Scan for the cell matching the given text and deliver its (x, y) coordinate at center. 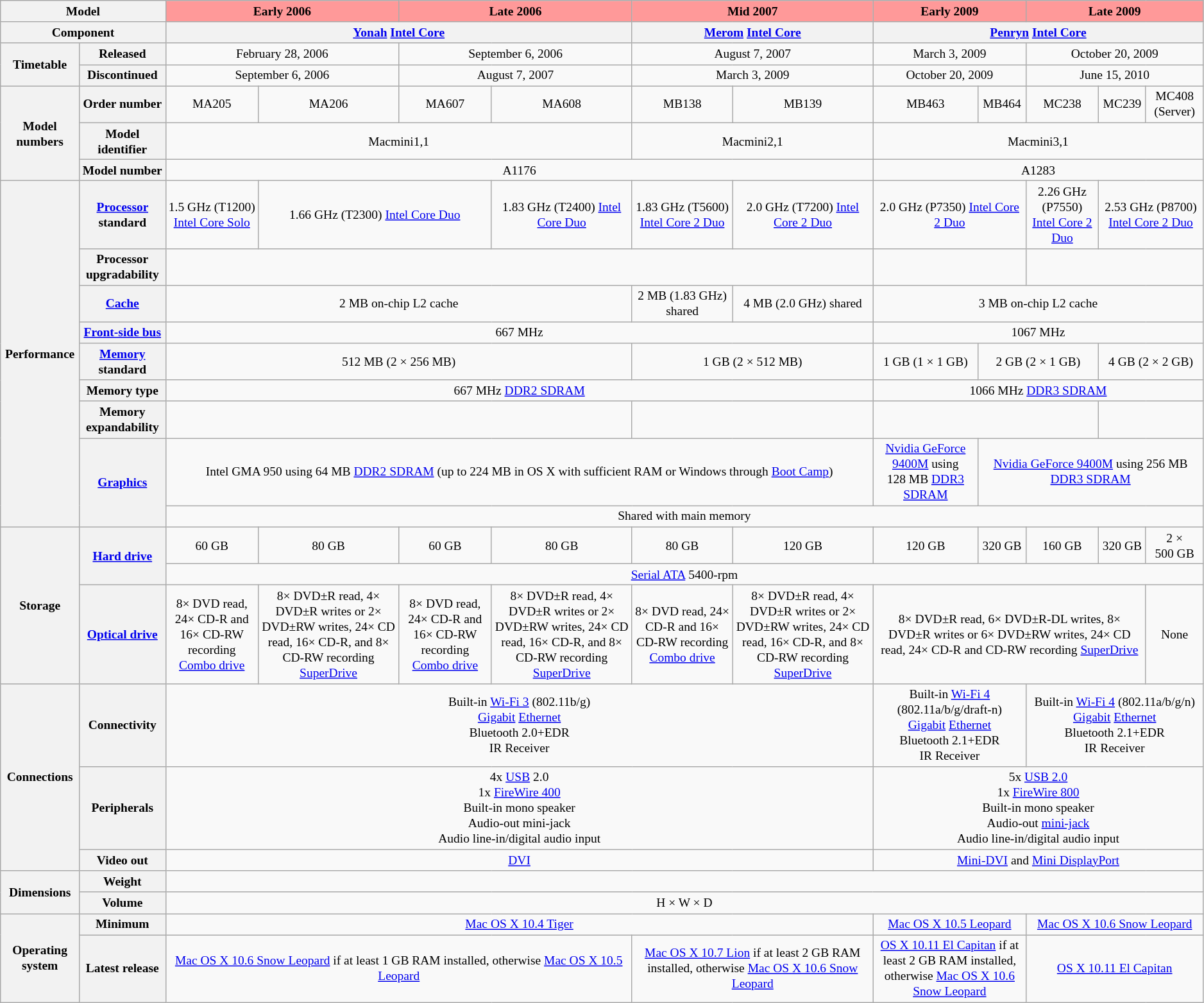
Built-in Wi-Fi 4 (802.11a/b/g/n)Gigabit EthernetBluetooth 2.1+EDRIR Receiver (1115, 725)
H × W × D (684, 902)
512 MB (2 × 256 MB) (399, 362)
Connections (40, 777)
MC408 (Server) (1174, 104)
Memory standard (122, 362)
2.53 GHz (P8700) Intel Core 2 Duo (1151, 214)
Processor upgradability (122, 267)
2 × 500 GB (1174, 545)
Front-side bus (122, 332)
MA607 (445, 104)
Hard drive (122, 556)
Penryn Intel Core (1038, 32)
4 MB (2.0 GHz) shared (803, 303)
OS X 10.11 El Capitan if at least 2 GB RAM installed, otherwise Mac OS X 10.6 Snow Leopard (949, 969)
1 GB (1 × 1 GB) (925, 362)
DVI (520, 860)
8× DVD±R read, 6× DVD±R-DL writes, 8× DVD±R writes or 6× DVD±RW writes, 24× CD read, 24× CD-R and CD-RW recording SuperDrive (1010, 634)
1067 MHz (1038, 332)
None (1174, 634)
1 GB (2 × 512 MB) (752, 362)
MC238 (1062, 104)
667 MHz (520, 332)
Mac OS X 10.6 Snow Leopard (1115, 924)
Nvidia GeForce 9400M using 128 MB DDR3 SDRAM (925, 472)
4x USB 2.01x FireWire 400Built-in mono speakerAudio-out mini-jackAudio line-in/digital audio input (520, 807)
1.83 GHz (T2400) Intel Core Duo (562, 214)
Built-in Wi-Fi 3 (802.11b/g)Gigabit EthernetBluetooth 2.0+EDRIR Receiver (520, 725)
Model (83, 12)
February 28, 2006 (282, 54)
Model numbers (40, 133)
5x USB 2.01x FireWire 800Built-in mono speakerAudio-out mini-jackAudio line-in/digital audio input (1038, 807)
Latest release (122, 969)
1.5 GHz (T1200) Intel Core Solo (212, 214)
Connectivity (122, 725)
A1283 (1038, 169)
MB138 (683, 104)
160 GB (1062, 545)
Nvidia GeForce 9400M using 256 MB DDR3 SDRAM (1090, 472)
OS X 10.11 El Capitan (1115, 969)
4 GB (2 × 2 GB) (1151, 362)
Late 2006 (516, 12)
Serial ATA 5400-rpm (684, 575)
Mac OS X 10.4 Tiger (520, 924)
Macmini2,1 (752, 141)
Storage (40, 605)
Cache (122, 303)
Video out (122, 860)
A1176 (520, 169)
MC239 (1122, 104)
Graphics (122, 483)
MB464 (1002, 104)
Released (122, 54)
Mac OS X 10.5 Leopard (949, 924)
1.83 GHz (T5600) Intel Core 2 Duo (683, 214)
Built-in Wi-Fi 4 (802.11a/b/g/draft-n)Gigabit EthernetBluetooth 2.1+EDRIR Receiver (949, 725)
Weight (122, 882)
Late 2009 (1115, 12)
Timetable (40, 64)
Mini-DVI and Mini DisplayPort (1038, 860)
Processor standard (122, 214)
2 MB (1.83 GHz) shared (683, 303)
Yonah Intel Core (399, 32)
Intel GMA 950 using 64 MB DDR2 SDRAM (up to 224 MB in OS X with sufficient RAM or Windows through Boot Camp) (520, 472)
Model identifier (122, 141)
Order number (122, 104)
Performance (40, 354)
Minimum (122, 924)
Volume (122, 902)
June 15, 2010 (1115, 76)
Optical drive (122, 634)
Model number (122, 169)
1066 MHz DDR3 SDRAM (1038, 390)
MA205 (212, 104)
2.26 GHz (P7550) Intel Core 2 Duo (1062, 214)
Early 2009 (949, 12)
1.66 GHz (T2300) Intel Core Duo (375, 214)
Memory expandability (122, 420)
3 MB on-chip L2 cache (1038, 303)
2 GB (2 × 1 GB) (1038, 362)
2.0 GHz (T7200) Intel Core 2 Duo (803, 214)
Memory type (122, 390)
Mid 2007 (752, 12)
Peripherals (122, 807)
Early 2006 (282, 12)
Discontinued (122, 76)
Mac OS X 10.6 Snow Leopard if at least 1 GB RAM installed, otherwise Mac OS X 10.5 Leopard (399, 969)
2.0 GHz (P7350) Intel Core 2 Duo (949, 214)
Shared with main memory (684, 516)
MB463 (925, 104)
Mac OS X 10.7 Lion if at least 2 GB RAM installed, otherwise Mac OS X 10.6 Snow Leopard (752, 969)
MA608 (562, 104)
MB139 (803, 104)
Macmini3,1 (1038, 141)
Component (83, 32)
Dimensions (40, 892)
667 MHz DDR2 SDRAM (520, 390)
Operating system (40, 959)
MA206 (328, 104)
Merom Intel Core (752, 32)
Macmini1,1 (399, 141)
2 MB on-chip L2 cache (399, 303)
